Determine the (x, y) coordinate at the center of the cell enclosing the given text.  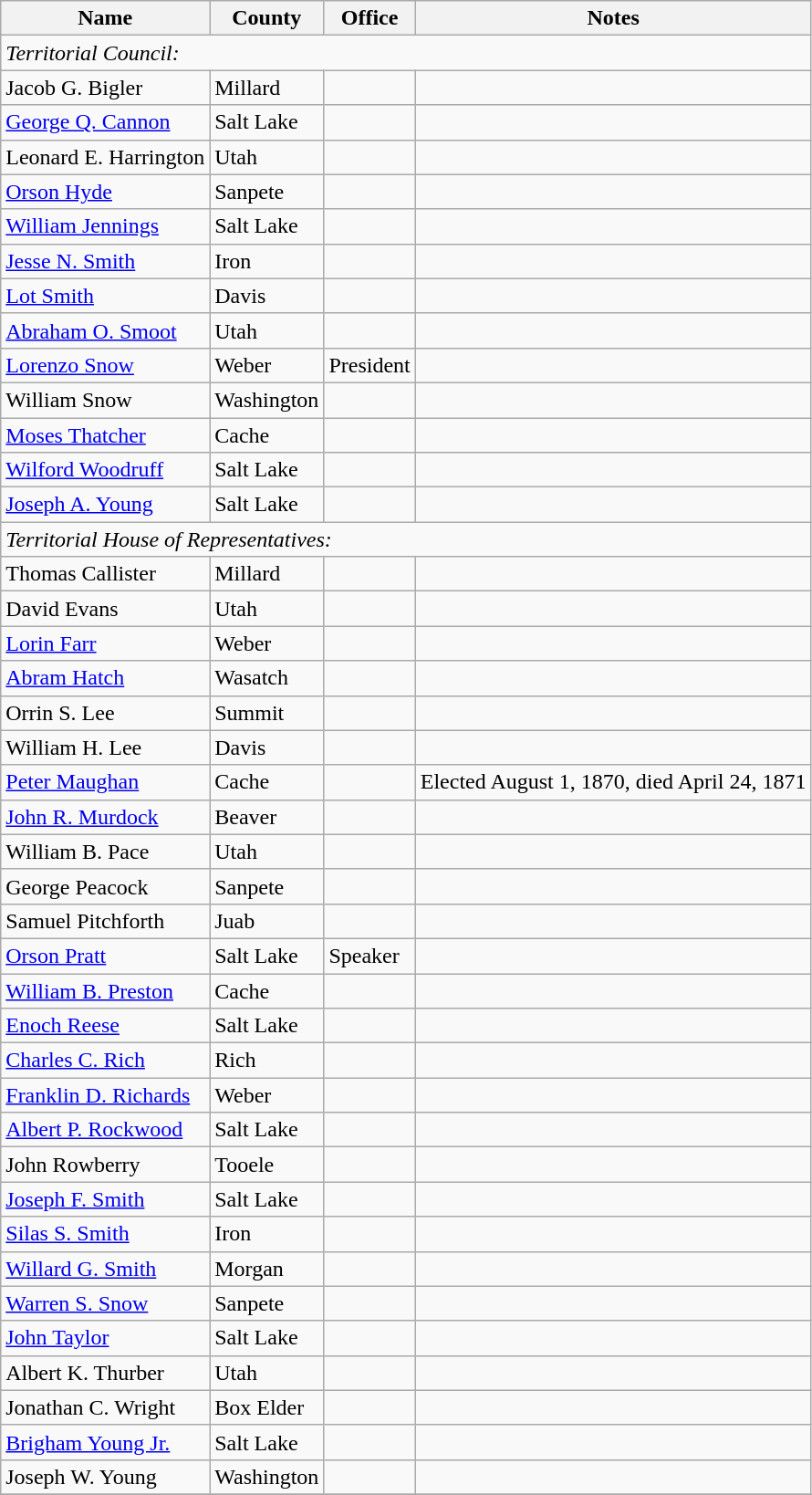
Enoch Reese (106, 1026)
Albert K. Thurber (106, 1373)
Orson Pratt (106, 956)
Notes (613, 18)
Moses Thatcher (106, 435)
Leonard E. Harrington (106, 157)
Albert P. Rockwood (106, 1130)
Elected August 1, 1870, died April 24, 1871 (613, 782)
William Snow (106, 400)
Lorenzo Snow (106, 365)
John Rowberry (106, 1165)
Charles C. Rich (106, 1061)
William B. Preston (106, 990)
Lot Smith (106, 296)
Brigham Young Jr. (106, 1442)
John Taylor (106, 1338)
Morgan (266, 1269)
Jacob G. Bigler (106, 88)
Wilford Woodruff (106, 470)
Warren S. Snow (106, 1303)
Wasatch (266, 678)
George Q. Cannon (106, 122)
Jesse N. Smith (106, 261)
County (266, 18)
John R. Murdock (106, 817)
Samuel Pitchforth (106, 921)
Territorial House of Representatives: (406, 539)
William B. Pace (106, 852)
Peter Maughan (106, 782)
Tooele (266, 1165)
Territorial Council: (406, 53)
Juab (266, 921)
Lorin Farr (106, 643)
George Peacock (106, 886)
Willard G. Smith (106, 1269)
Beaver (266, 817)
William Jennings (106, 226)
Joseph W. Young (106, 1477)
Office (370, 18)
Name (106, 18)
Abraham O. Smoot (106, 330)
Abram Hatch (106, 678)
Speaker (370, 956)
Joseph F. Smith (106, 1199)
Box Elder (266, 1407)
Joseph A. Young (106, 505)
Jonathan C. Wright (106, 1407)
Silas S. Smith (106, 1234)
Thomas Callister (106, 574)
Rich (266, 1061)
David Evans (106, 609)
Orson Hyde (106, 192)
Orrin S. Lee (106, 713)
Franklin D. Richards (106, 1095)
President (370, 365)
Summit (266, 713)
William H. Lee (106, 747)
